Capture the cell that displays the provided text and extract its (x, y) central coordinate. 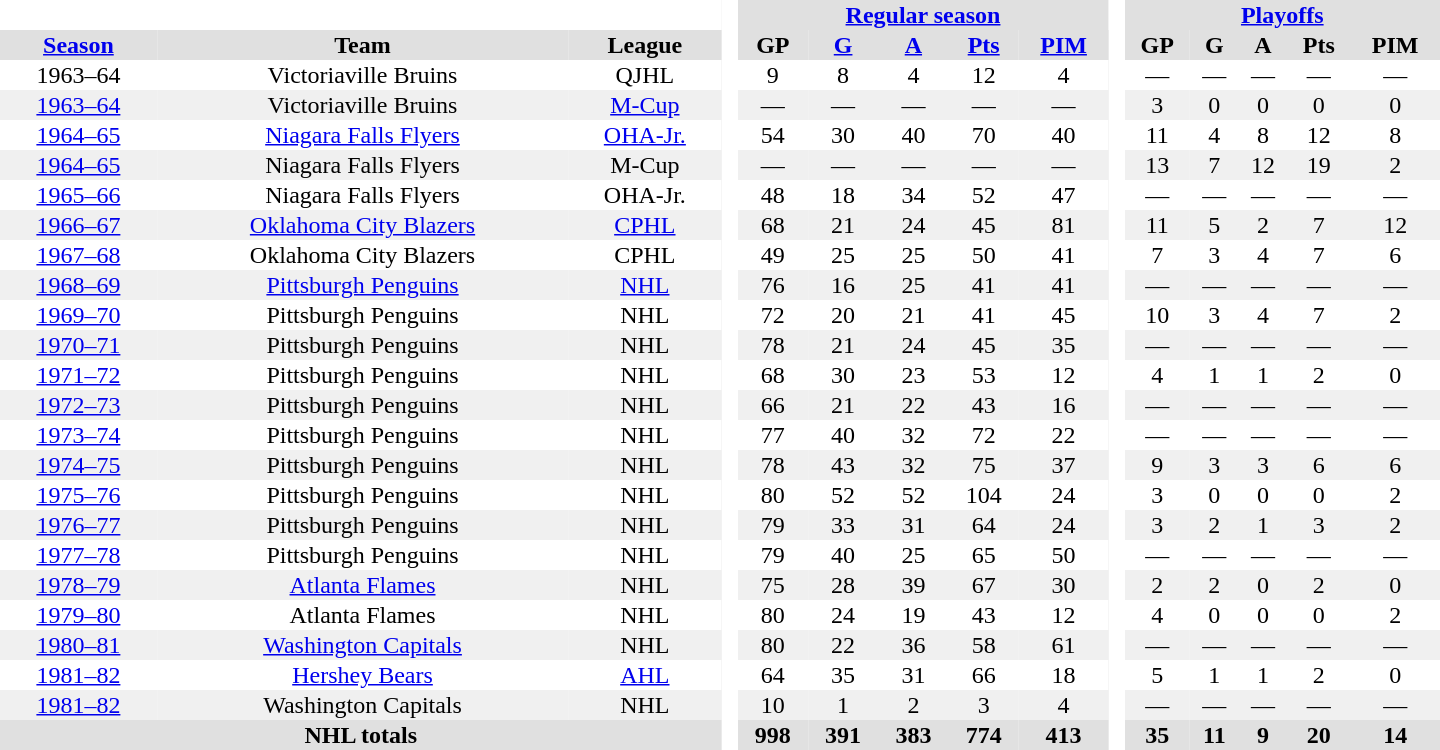
47 (1064, 195)
34 (913, 195)
28 (843, 585)
Team (362, 45)
49 (773, 255)
Regular season (924, 15)
1966–67 (78, 225)
13 (1158, 165)
61 (1064, 645)
1974–75 (78, 465)
53 (984, 375)
76 (773, 285)
1971–72 (78, 375)
67 (984, 585)
Playoffs (1282, 15)
1968–69 (78, 285)
1965–66 (78, 195)
58 (984, 645)
1967–68 (78, 255)
1977–78 (78, 555)
14 (1395, 735)
League (644, 45)
81 (1064, 225)
Hershey Bears (362, 675)
23 (913, 375)
413 (1064, 735)
33 (843, 525)
37 (1064, 465)
998 (773, 735)
1972–73 (78, 405)
65 (984, 555)
QJHL (644, 75)
774 (984, 735)
48 (773, 195)
1979–80 (78, 615)
104 (984, 495)
1978–79 (78, 585)
1969–70 (78, 315)
1975–76 (78, 495)
39 (913, 585)
383 (913, 735)
36 (913, 645)
AHL (644, 675)
1976–77 (78, 525)
1970–71 (78, 345)
Season (78, 45)
70 (984, 135)
391 (843, 735)
1973–74 (78, 435)
1980–81 (78, 645)
NHL totals (360, 735)
77 (773, 435)
54 (773, 135)
